Find where the given text appears and provide that cell's center as [x, y] coordinate. 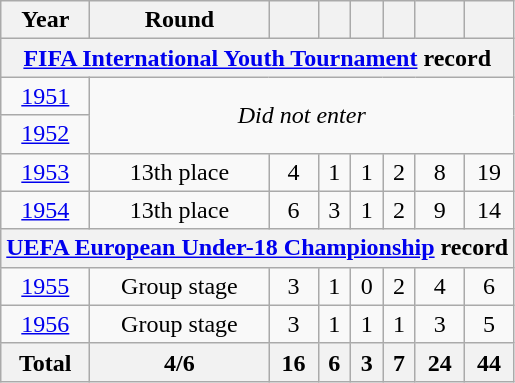
UEFA European Under-18 Championship record [258, 248]
Did not enter [302, 115]
1953 [46, 172]
Year [46, 20]
Round [180, 20]
16 [294, 362]
14 [488, 210]
1955 [46, 286]
1956 [46, 324]
9 [440, 210]
4/6 [180, 362]
44 [488, 362]
1954 [46, 210]
5 [488, 324]
FIFA International Youth Tournament record [258, 58]
Total [46, 362]
1952 [46, 134]
8 [440, 172]
24 [440, 362]
0 [367, 286]
19 [488, 172]
1951 [46, 96]
7 [399, 362]
